Identify which cell holds the provided text, then report its (x, y) central coordinate. 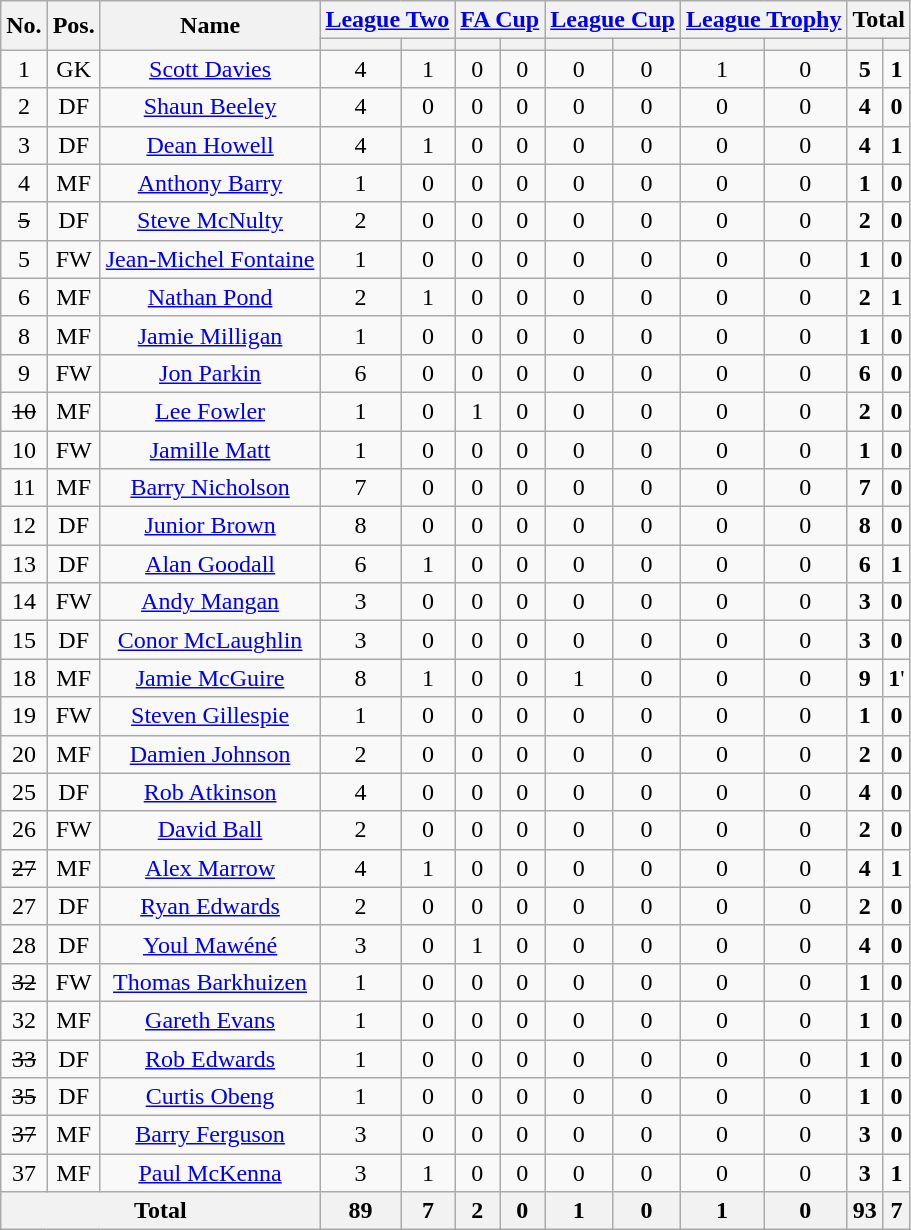
25 (24, 792)
19 (24, 716)
Jon Parkin (210, 373)
18 (24, 678)
Barry Nicholson (210, 488)
Jean-Michel Fontaine (210, 259)
Youl Mawéné (210, 944)
26 (24, 830)
No. (24, 26)
14 (24, 602)
Jamie Milligan (210, 335)
93 (865, 1211)
28 (24, 944)
89 (360, 1211)
Nathan Pond (210, 297)
Scott Davies (210, 69)
Thomas Barkhuizen (210, 982)
Lee Fowler (210, 411)
Rob Atkinson (210, 792)
13 (24, 564)
Gareth Evans (210, 1020)
Anthony Barry (210, 183)
Jamie McGuire (210, 678)
15 (24, 640)
20 (24, 754)
11 (24, 488)
Steve McNulty (210, 221)
Ryan Edwards (210, 906)
Junior Brown (210, 526)
Alan Goodall (210, 564)
Dean Howell (210, 145)
Damien Johnson (210, 754)
Rob Edwards (210, 1059)
David Ball (210, 830)
Name (210, 26)
FA Cup (500, 20)
League Two (388, 20)
Steven Gillespie (210, 716)
Curtis Obeng (210, 1097)
Alex Marrow (210, 868)
Barry Ferguson (210, 1135)
33 (24, 1059)
League Cup (613, 20)
Shaun Beeley (210, 107)
1' (897, 678)
Pos. (74, 26)
GK (74, 69)
League Trophy (763, 20)
35 (24, 1097)
Andy Mangan (210, 602)
Conor McLaughlin (210, 640)
Paul McKenna (210, 1173)
Jamille Matt (210, 449)
12 (24, 526)
